Extract the [X, Y] coordinate from the center of the cell holding the provided text.  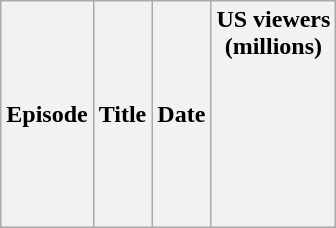
Date [182, 114]
US viewers(millions) [274, 114]
Title [122, 114]
Episode [47, 114]
